Extract the [x, y] coordinate from the center of the cell holding the provided text.  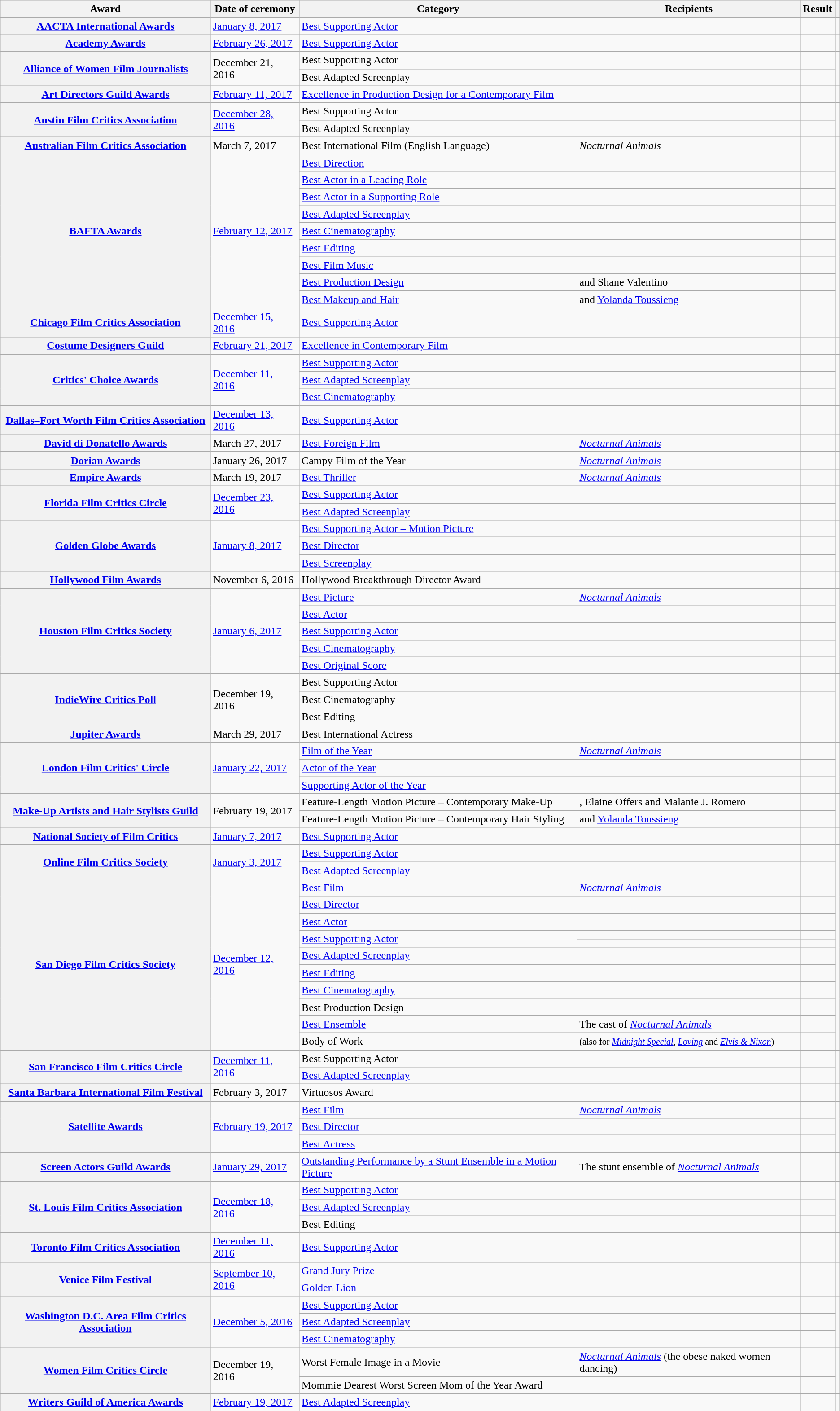
Outstanding Performance by a Stunt Ensemble in a Motion Picture [438, 1167]
Category [438, 9]
March 19, 2017 [255, 477]
Best Actress [438, 1144]
Dallas–Fort Worth Film Critics Association [105, 420]
Chicago Film Critics Association [105, 322]
Dorian Awards [105, 460]
January 7, 2017 [255, 836]
Excellence in Production Design for a Contemporary Film [438, 94]
Worst Female Image in a Movie [438, 1362]
Best Film Music [438, 265]
San Diego Film Critics Society [105, 964]
Satellite Awards [105, 1127]
January 22, 2017 [255, 768]
Best Makeup and Hair [438, 299]
Online Film Critics Society [105, 862]
Best Actor in a Leading Role [438, 180]
Empire Awards [105, 477]
Feature-Length Motion Picture – Contemporary Hair Styling [438, 819]
Washington D.C. Area Film Critics Association [105, 1322]
Nocturnal Animals (the obese naked women dancing) [689, 1362]
Critics' Choice Awards [105, 380]
Best Foreign Film [438, 443]
December 12, 2016 [255, 964]
Result [818, 9]
Grand Jury Prize [438, 1270]
David di Donatello Awards [105, 443]
September 10, 2016 [255, 1279]
Houston Film Critics Society [105, 631]
January 3, 2017 [255, 862]
Excellence in Contemporary Film [438, 346]
Campy Film of the Year [438, 460]
Award [105, 9]
November 6, 2016 [255, 580]
Florida Film Critics Circle [105, 503]
Best International Actress [438, 734]
Santa Barbara International Film Festival [105, 1093]
Art Directors Guild Awards [105, 94]
December 18, 2016 [255, 1207]
December 23, 2016 [255, 503]
Screen Actors Guild Awards [105, 1167]
Feature-Length Motion Picture – Contemporary Make-Up [438, 802]
Best Original Score [438, 665]
December 5, 2016 [255, 1322]
Venice Film Festival [105, 1279]
Best Direction [438, 163]
December 13, 2016 [255, 420]
December 28, 2016 [255, 120]
and Shane Valentino [689, 282]
Best Actor in a Supporting Role [438, 197]
Best International Film (English Language) [438, 145]
March 7, 2017 [255, 145]
Australian Film Critics Association [105, 145]
Women Film Critics Circle [105, 1371]
Recipients [689, 9]
January 6, 2017 [255, 631]
Toronto Film Critics Association [105, 1247]
(also for Midnight Special, Loving and Elvis & Nixon) [689, 1041]
BAFTA Awards [105, 231]
The cast of Nocturnal Animals [689, 1024]
London Film Critics' Circle [105, 768]
, Elaine Offers and Malanie J. Romero [689, 802]
Make-Up Artists and Hair Stylists Guild [105, 811]
February 21, 2017 [255, 346]
Alliance of Women Film Journalists [105, 69]
December 15, 2016 [255, 322]
Writers Guild of America Awards [105, 1402]
Austin Film Critics Association [105, 120]
Best Ensemble [438, 1024]
February 3, 2017 [255, 1093]
The stunt ensemble of Nocturnal Animals [689, 1167]
January 26, 2017 [255, 460]
Body of Work [438, 1041]
Hollywood Film Awards [105, 580]
San Francisco Film Critics Circle [105, 1067]
IndieWire Critics Poll [105, 699]
Academy Awards [105, 43]
Golden Lion [438, 1288]
March 27, 2017 [255, 443]
Jupiter Awards [105, 734]
January 29, 2017 [255, 1167]
National Society of Film Critics [105, 836]
St. Louis Film Critics Association [105, 1207]
Hollywood Breakthrough Director Award [438, 580]
Actor of the Year [438, 768]
March 29, 2017 [255, 734]
Film of the Year [438, 751]
Mommie Dearest Worst Screen Mom of the Year Award [438, 1385]
Supporting Actor of the Year [438, 785]
AACTA International Awards [105, 26]
Best Thriller [438, 477]
Golden Globe Awards [105, 546]
Date of ceremony [255, 9]
Virtuosos Award [438, 1093]
Best Supporting Actor – Motion Picture [438, 529]
February 26, 2017 [255, 43]
December 21, 2016 [255, 69]
February 12, 2017 [255, 231]
Best Screenplay [438, 563]
Best Picture [438, 597]
Costume Designers Guild [105, 346]
February 11, 2017 [255, 94]
